Determine the [x, y] coordinate at the center of the cell enclosing the given text.  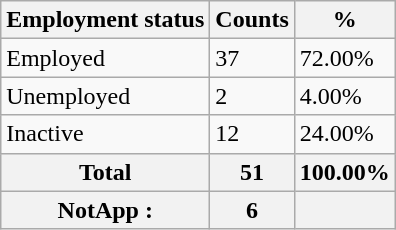
100.00% [344, 172]
6 [252, 210]
12 [252, 134]
37 [252, 58]
24.00% [344, 134]
Employed [106, 58]
Total [106, 172]
NotApp : [106, 210]
Inactive [106, 134]
51 [252, 172]
Unemployed [106, 96]
% [344, 20]
72.00% [344, 58]
Employment status [106, 20]
4.00% [344, 96]
2 [252, 96]
Counts [252, 20]
